Extract the [X, Y] coordinate from the center of the cell holding the provided text.  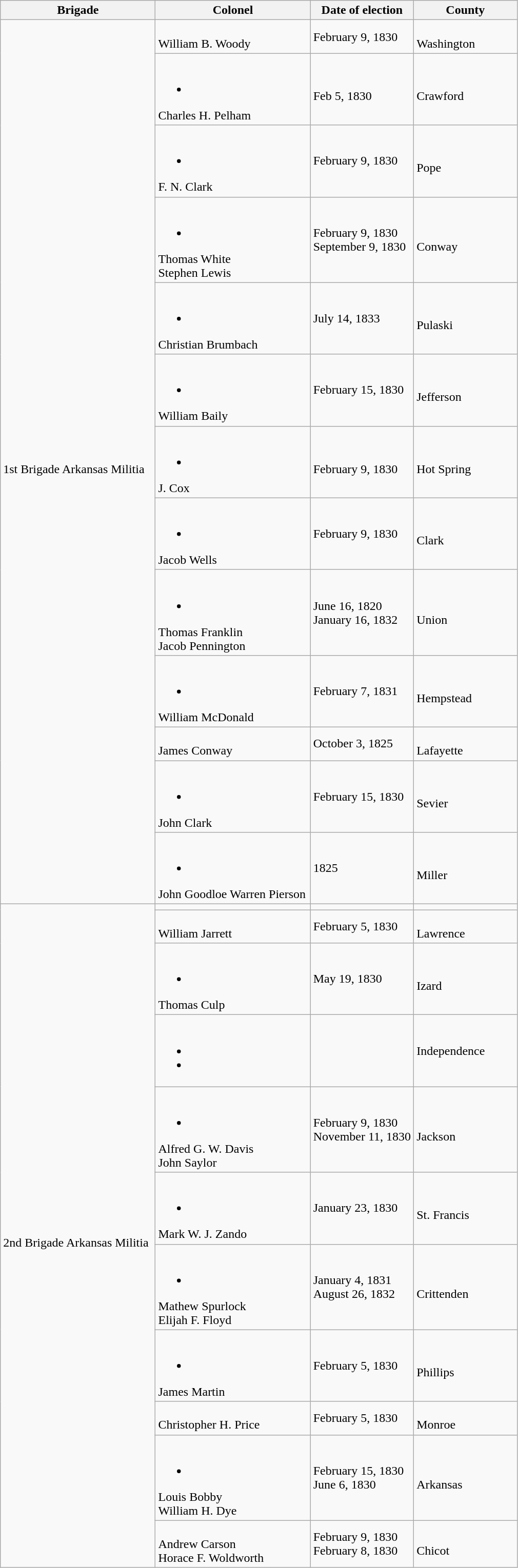
Sevier [466, 797]
Alfred G. W. DavisJohn Saylor [233, 1130]
Christopher H. Price [233, 1418]
Lafayette [466, 743]
Monroe [466, 1418]
Pulaski [466, 318]
William Jarrett [233, 927]
February 9, 1830November 11, 1830 [362, 1130]
July 14, 1833 [362, 318]
Date of election [362, 10]
January 4, 1831August 26, 1832 [362, 1287]
Mark W. J. Zando [233, 1208]
February 9, 1830February 8, 1830 [362, 1544]
February 9, 1830September 9, 1830 [362, 240]
Crawford [466, 89]
2nd Brigade Arkansas Militia [78, 1236]
William Baily [233, 390]
Arkansas [466, 1477]
John Clark [233, 797]
Charles H. Pelham [233, 89]
Lawrence [466, 927]
Christian Brumbach [233, 318]
Thomas FranklinJacob Pennington [233, 612]
James Conway [233, 743]
Brigade [78, 10]
J. Cox [233, 462]
1825 [362, 868]
Izard [466, 979]
Thomas WhiteStephen Lewis [233, 240]
Chicot [466, 1544]
February 7, 1831 [362, 691]
February 15, 1830June 6, 1830 [362, 1477]
Jacob Wells [233, 534]
Feb 5, 1830 [362, 89]
1st Brigade Arkansas Militia [78, 462]
Washington [466, 37]
Independence [466, 1051]
June 16, 1820January 16, 1832 [362, 612]
Hot Spring [466, 462]
William B. Woody [233, 37]
Hempstead [466, 691]
James Martin [233, 1366]
October 3, 1825 [362, 743]
Conway [466, 240]
Clark [466, 534]
Thomas Culp [233, 979]
Miller [466, 868]
Andrew CarsonHorace F. Woldworth [233, 1544]
St. Francis [466, 1208]
Jefferson [466, 390]
Louis BobbyWilliam H. Dye [233, 1477]
Crittenden [466, 1287]
Colonel [233, 10]
County [466, 10]
William McDonald [233, 691]
John Goodloe Warren Pierson [233, 868]
F. N. Clark [233, 161]
Phillips [466, 1366]
Mathew SpurlockElijah F. Floyd [233, 1287]
May 19, 1830 [362, 979]
Pope [466, 161]
Jackson [466, 1130]
Union [466, 612]
January 23, 1830 [362, 1208]
